Find where the given text appears and provide that cell's center as (x, y) coordinate. 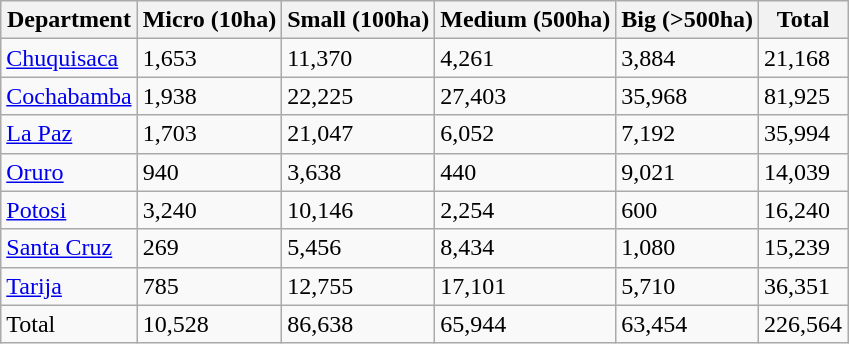
86,638 (358, 324)
1,080 (688, 248)
36,351 (804, 286)
63,454 (688, 324)
5,456 (358, 248)
Department (69, 20)
81,925 (804, 96)
1,938 (210, 96)
1,703 (210, 134)
Micro (10ha) (210, 20)
La Paz (69, 134)
21,168 (804, 58)
7,192 (688, 134)
9,021 (688, 172)
14,039 (804, 172)
10,146 (358, 210)
3,240 (210, 210)
21,047 (358, 134)
35,994 (804, 134)
Small (100ha) (358, 20)
5,710 (688, 286)
16,240 (804, 210)
17,101 (526, 286)
785 (210, 286)
15,239 (804, 248)
Santa Cruz (69, 248)
Tarija (69, 286)
Medium (500ha) (526, 20)
6,052 (526, 134)
Oruro (69, 172)
440 (526, 172)
27,403 (526, 96)
1,653 (210, 58)
2,254 (526, 210)
4,261 (526, 58)
600 (688, 210)
940 (210, 172)
8,434 (526, 248)
35,968 (688, 96)
22,225 (358, 96)
Big (>500ha) (688, 20)
10,528 (210, 324)
12,755 (358, 286)
Potosi (69, 210)
269 (210, 248)
3,638 (358, 172)
Cochabamba (69, 96)
11,370 (358, 58)
65,944 (526, 324)
226,564 (804, 324)
Chuquisaca (69, 58)
3,884 (688, 58)
